Search for the cell housing the specified text and yield its (x, y) center coordinate. 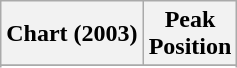
PeakPosition (190, 34)
Chart (2003) (72, 34)
